Pinpoint the cell where the given text exists, returning its [x, y] midpoint coordinate. 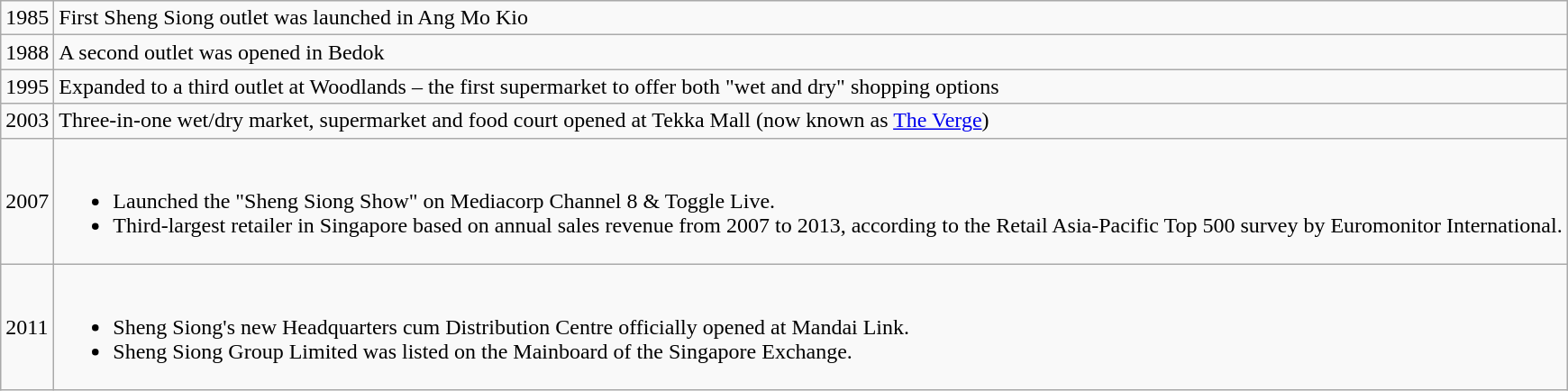
2007 [27, 201]
First Sheng Siong outlet was launched in Ang Mo Kio [811, 18]
1988 [27, 52]
2003 [27, 121]
Three-in-one wet/dry market, supermarket and food court opened at Tekka Mall (now known as The Verge) [811, 121]
2011 [27, 327]
1995 [27, 86]
A second outlet was opened in Bedok [811, 52]
1985 [27, 18]
Expanded to a third outlet at Woodlands – the first supermarket to offer both "wet and dry" shopping options [811, 86]
